Pinpoint the cell where the given text exists, returning its (x, y) midpoint coordinate. 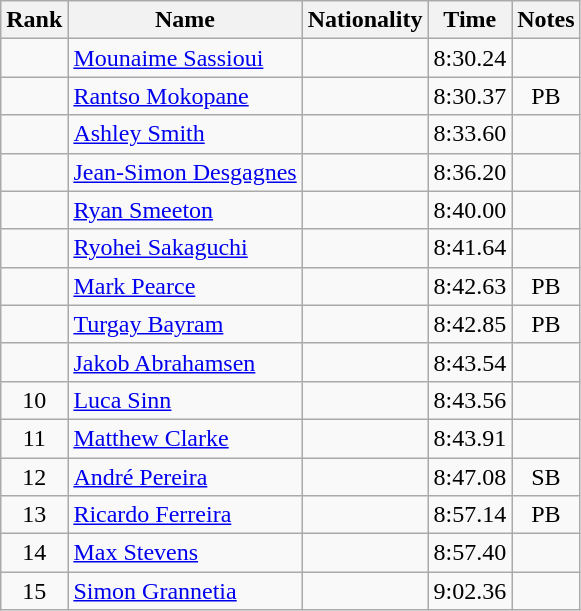
Mark Pearce (185, 286)
15 (34, 591)
Ricardo Ferreira (185, 515)
12 (34, 477)
Rantso Mokopane (185, 96)
Matthew Clarke (185, 438)
Turgay Bayram (185, 324)
8:57.14 (470, 515)
8:41.64 (470, 248)
Ryohei Sakaguchi (185, 248)
Max Stevens (185, 553)
8:30.37 (470, 96)
13 (34, 515)
8:47.08 (470, 477)
SB (546, 477)
8:43.54 (470, 362)
14 (34, 553)
11 (34, 438)
Name (185, 20)
10 (34, 400)
8:57.40 (470, 553)
8:33.60 (470, 134)
8:42.63 (470, 286)
8:30.24 (470, 58)
Nationality (365, 20)
André Pereira (185, 477)
Luca Sinn (185, 400)
Jakob Abrahamsen (185, 362)
8:43.91 (470, 438)
Ryan Smeeton (185, 210)
Mounaime Sassioui (185, 58)
8:36.20 (470, 172)
9:02.36 (470, 591)
8:43.56 (470, 400)
Simon Grannetia (185, 591)
Notes (546, 20)
8:40.00 (470, 210)
8:42.85 (470, 324)
Time (470, 20)
Ashley Smith (185, 134)
Jean-Simon Desgagnes (185, 172)
Rank (34, 20)
